Pinpoint the cell where the given text exists, returning its [x, y] midpoint coordinate. 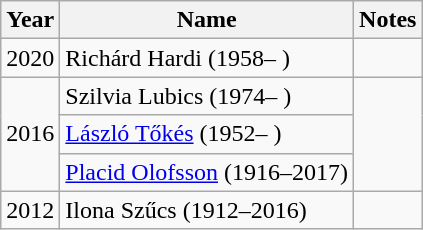
László Tőkés (1952– ) [207, 134]
Placid Olofsson (1916–2017) [207, 172]
2016 [30, 134]
2020 [30, 58]
Szilvia Lubics (1974– ) [207, 96]
2012 [30, 210]
Name [207, 20]
Year [30, 20]
Ilona Szűcs (1912–2016) [207, 210]
Notes [388, 20]
Richárd Hardi (1958– ) [207, 58]
